Scan for the cell matching the given text and deliver its [X, Y] coordinate at center. 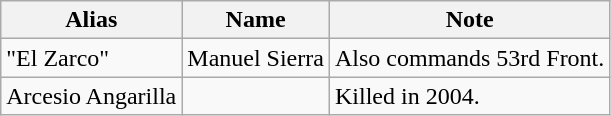
Alias [92, 20]
Killed in 2004. [469, 96]
"El Zarco" [92, 58]
Note [469, 20]
Also commands 53rd Front. [469, 58]
Arcesio Angarilla [92, 96]
Manuel Sierra [256, 58]
Name [256, 20]
